From the cell containing the given text, extract its center point as [x, y] coordinate. 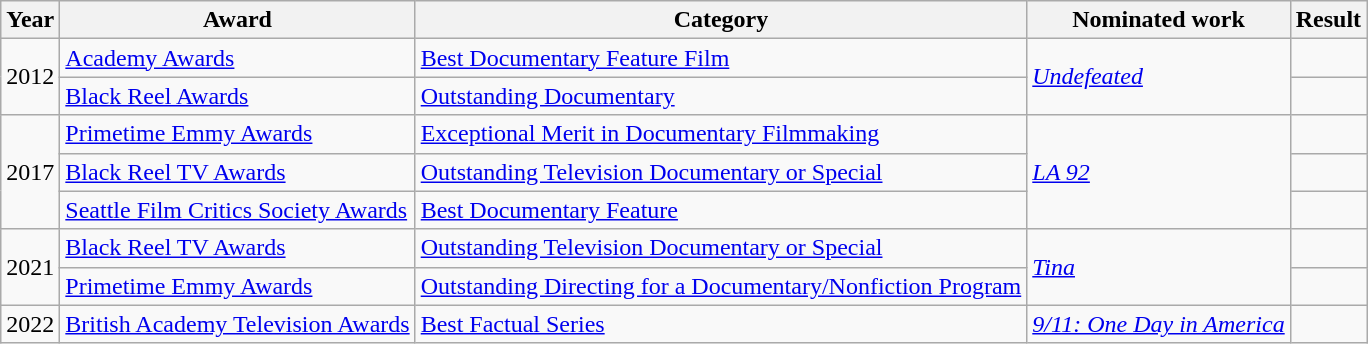
Academy Awards [238, 58]
2021 [30, 267]
Best Documentary Feature [721, 210]
Seattle Film Critics Society Awards [238, 210]
2022 [30, 324]
2012 [30, 77]
Black Reel Awards [238, 96]
Best Documentary Feature Film [721, 58]
Category [721, 20]
Year [30, 20]
Outstanding Documentary [721, 96]
Award [238, 20]
9/11: One Day in America [1158, 324]
Result [1328, 20]
Best Factual Series [721, 324]
British Academy Television Awards [238, 324]
2017 [30, 172]
LA 92 [1158, 172]
Tina [1158, 267]
Nominated work [1158, 20]
Undefeated [1158, 77]
Exceptional Merit in Documentary Filmmaking [721, 134]
Outstanding Directing for a Documentary/Nonfiction Program [721, 286]
